Determine the (X, Y) coordinate at the center of the cell enclosing the given text.  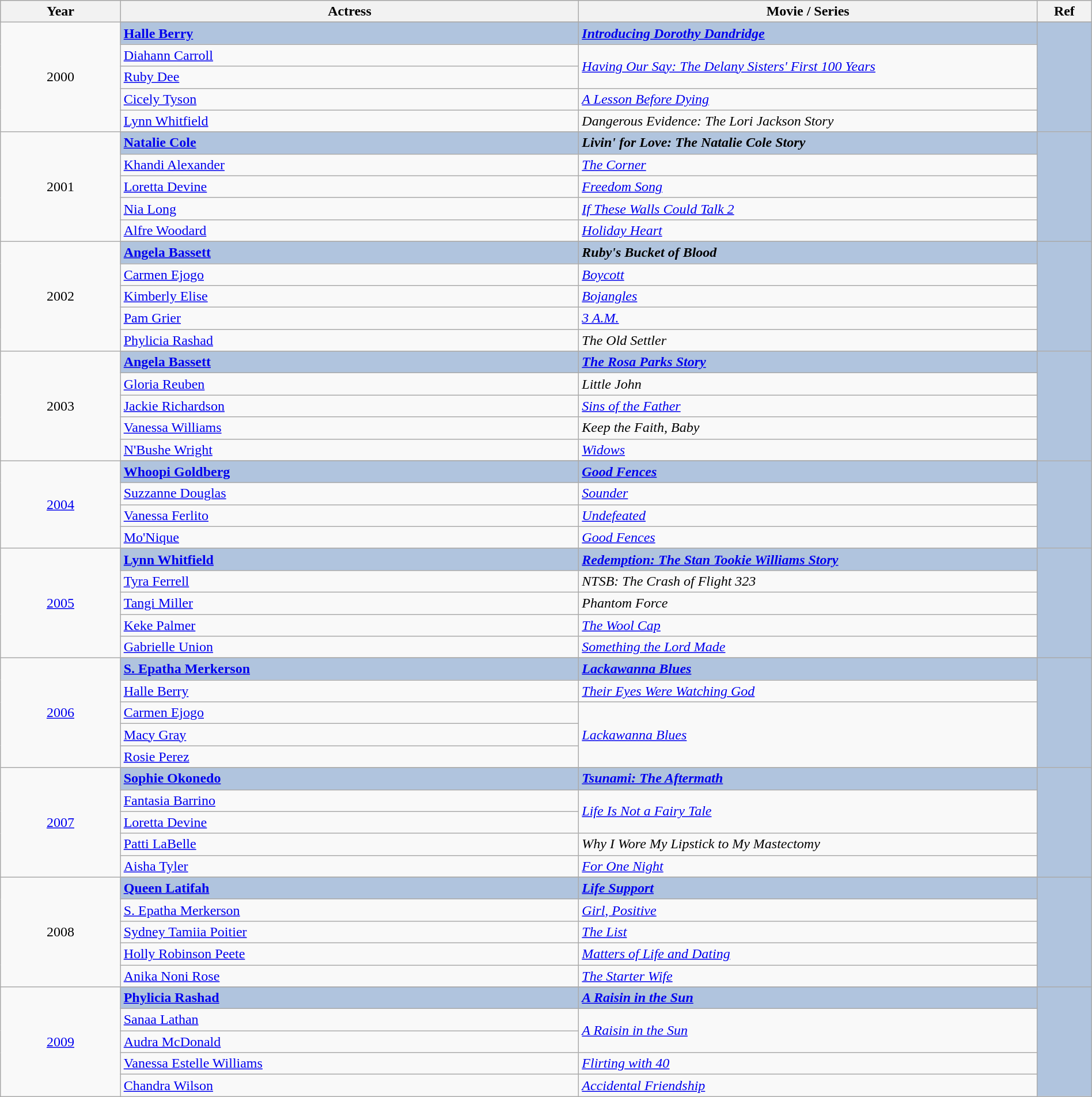
Dangerous Evidence: The Lori Jackson Story (808, 121)
Movie / Series (808, 12)
Bojangles (808, 297)
Rosie Perez (350, 757)
2001 (60, 187)
Having Our Say: The Delany Sisters' First 100 Years (808, 66)
Life Is Not a Fairy Tale (808, 811)
Sanaa Lathan (350, 1020)
Aisha Tyler (350, 866)
Khandi Alexander (350, 165)
Accidental Friendship (808, 1085)
Tangi Miller (350, 603)
2005 (60, 603)
Something the Lord Made (808, 647)
Sophie Okonedo (350, 779)
N'Bushe Wright (350, 450)
Suzzanne Douglas (350, 494)
Holly Robinson Peete (350, 954)
Year (60, 12)
Phantom Force (808, 603)
2003 (60, 406)
Vanessa Estelle Williams (350, 1064)
Sounder (808, 494)
The List (808, 932)
Life Support (808, 888)
The Wool Cap (808, 625)
For One Night (808, 866)
Sins of the Father (808, 406)
2007 (60, 822)
Nia Long (350, 208)
Diahann Carroll (350, 55)
Pam Grier (350, 318)
Keke Palmer (350, 625)
Audra McDonald (350, 1042)
Boycott (808, 275)
Jackie Richardson (350, 406)
2006 (60, 713)
2002 (60, 296)
3 A.M. (808, 318)
Sydney Tamiia Poitier (350, 932)
Gabrielle Union (350, 647)
2008 (60, 932)
If These Walls Could Talk 2 (808, 208)
2009 (60, 1042)
Ref (1064, 12)
Macy Gray (350, 735)
Kimberly Elise (350, 297)
Keep the Faith, Baby (808, 428)
Flirting with 40 (808, 1064)
2000 (60, 77)
Fantasia Barrino (350, 800)
Introducing Dorothy Dandridge (808, 33)
The Corner (808, 165)
Anika Noni Rose (350, 976)
Widows (808, 450)
Their Eyes Were Watching God (808, 691)
A Lesson Before Dying (808, 99)
Tsunami: The Aftermath (808, 779)
Livin' for Love: The Natalie Cole Story (808, 143)
Girl, Positive (808, 910)
Redemption: The Stan Tookie Williams Story (808, 559)
Ruby's Bucket of Blood (808, 252)
The Starter Wife (808, 976)
Why I Wore My Lipstick to My Mastectomy (808, 844)
2004 (60, 504)
Vanessa Ferlito (350, 515)
Tyra Ferrell (350, 581)
Matters of Life and Dating (808, 954)
Freedom Song (808, 187)
Gloria Reuben (350, 384)
Holiday Heart (808, 230)
NTSB: The Crash of Flight 323 (808, 581)
Alfre Woodard (350, 230)
Actress (350, 12)
Undefeated (808, 515)
Whoopi Goldberg (350, 472)
Chandra Wilson (350, 1085)
The Old Settler (808, 340)
Vanessa Williams (350, 428)
Ruby Dee (350, 77)
The Rosa Parks Story (808, 362)
Cicely Tyson (350, 99)
Natalie Cole (350, 143)
Little John (808, 384)
Queen Latifah (350, 888)
Mo'Nique (350, 537)
Patti LaBelle (350, 844)
